From the cell containing the given text, extract its center point as [x, y] coordinate. 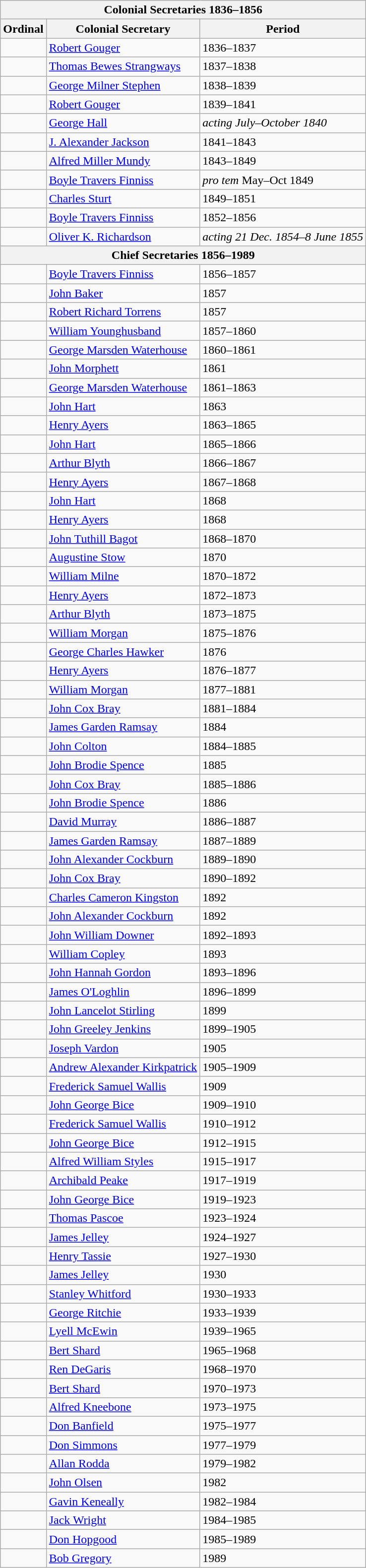
1905–1909 [283, 1067]
1889–1890 [283, 860]
1933–1939 [283, 1313]
David Murray [123, 821]
John William Downer [123, 935]
William Copley [123, 954]
Stanley Whitford [123, 1294]
1885–1886 [283, 784]
1909 [283, 1086]
1873–1875 [283, 614]
1857–1860 [283, 331]
John Olsen [123, 1483]
1870 [283, 558]
1870–1872 [283, 576]
William Milne [123, 576]
1838–1839 [283, 85]
1905 [283, 1048]
Allan Rodda [123, 1464]
1899 [283, 1010]
1841–1843 [283, 142]
1884 [283, 727]
Jack Wright [123, 1520]
Archibald Peake [123, 1181]
Colonial Secretary [123, 29]
Alfred William Styles [123, 1162]
1886 [283, 803]
1887–1889 [283, 841]
Robert Richard Torrens [123, 312]
1915–1917 [283, 1162]
acting July–October 1840 [283, 123]
Chief Secretaries 1856–1989 [183, 255]
1886–1887 [283, 821]
James O'Loghlin [123, 992]
1982 [283, 1483]
acting 21 Dec. 1854–8 June 1855 [283, 237]
1923–1924 [283, 1218]
1836–1837 [283, 48]
pro tem May–Oct 1849 [283, 180]
1970–1973 [283, 1388]
Bob Gregory [123, 1558]
1927–1930 [283, 1256]
Oliver K. Richardson [123, 237]
Gavin Keneally [123, 1502]
J. Alexander Jackson [123, 142]
1965–1968 [283, 1350]
Thomas Bewes Strangways [123, 66]
1843–1849 [283, 161]
John Greeley Jenkins [123, 1029]
1876 [283, 652]
1852–1856 [283, 217]
1867–1868 [283, 482]
1865–1866 [283, 444]
1893 [283, 954]
1985–1989 [283, 1539]
1973–1975 [283, 1407]
1909–1910 [283, 1105]
1982–1984 [283, 1502]
Charles Cameron Kingston [123, 897]
Andrew Alexander Kirkpatrick [123, 1067]
1939–1965 [283, 1331]
John Lancelot Stirling [123, 1010]
1917–1919 [283, 1181]
George Hall [123, 123]
Ordinal [23, 29]
1881–1884 [283, 708]
Henry Tassie [123, 1256]
1863–1865 [283, 425]
1861 [283, 369]
Lyell McEwin [123, 1331]
George Charles Hawker [123, 652]
George Milner Stephen [123, 85]
1877–1881 [283, 690]
1861–1863 [283, 387]
John Hannah Gordon [123, 973]
John Morphett [123, 369]
Don Hopgood [123, 1539]
1884–1885 [283, 746]
1863 [283, 406]
Period [283, 29]
1876–1877 [283, 671]
1975–1977 [283, 1426]
1890–1892 [283, 878]
1896–1899 [283, 992]
Alfred Miller Mundy [123, 161]
Colonial Secretaries 1836–1856 [183, 10]
1872–1873 [283, 595]
1849–1851 [283, 198]
John Tuthill Bagot [123, 538]
George Ritchie [123, 1313]
1968–1970 [283, 1369]
John Colton [123, 746]
1930 [283, 1275]
1856–1857 [283, 274]
Charles Sturt [123, 198]
1866–1867 [283, 463]
1839–1841 [283, 104]
1868–1870 [283, 538]
Don Simmons [123, 1445]
Don Banfield [123, 1426]
Joseph Vardon [123, 1048]
Ren DeGaris [123, 1369]
Augustine Stow [123, 558]
1984–1985 [283, 1520]
Alfred Kneebone [123, 1407]
Thomas Pascoe [123, 1218]
1885 [283, 765]
John Baker [123, 293]
1989 [283, 1558]
1930–1933 [283, 1294]
1910–1912 [283, 1124]
1860–1861 [283, 350]
1875–1876 [283, 633]
1977–1979 [283, 1445]
1893–1896 [283, 973]
1919–1923 [283, 1199]
1912–1915 [283, 1142]
William Younghusband [123, 331]
1837–1838 [283, 66]
1924–1927 [283, 1237]
1899–1905 [283, 1029]
1979–1982 [283, 1464]
1892–1893 [283, 935]
